Scan for the cell matching the given text and deliver its [x, y] coordinate at center. 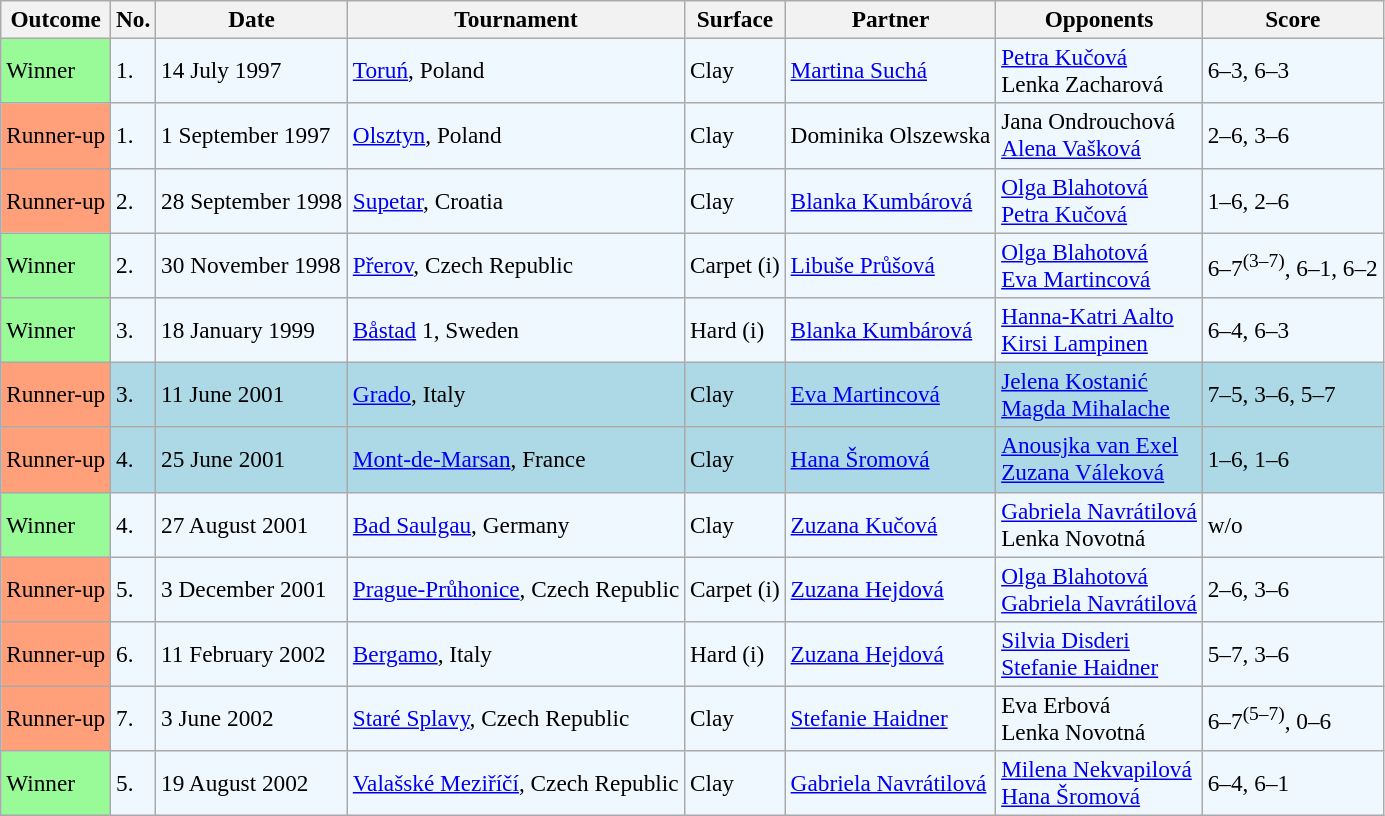
Tournament [516, 19]
Gabriela Navrátilová [890, 784]
3 June 2002 [252, 718]
Bergamo, Italy [516, 654]
Eva Martincová [890, 394]
Supetar, Croatia [516, 200]
Dominika Olszewska [890, 136]
Date [252, 19]
Libuše Průšová [890, 264]
6–7(5–7), 0–6 [1292, 718]
Grado, Italy [516, 394]
Jana Ondrouchová Alena Vašková [1100, 136]
Hana Šromová [890, 460]
Bad Saulgau, Germany [516, 524]
Silvia Disderi Stefanie Haidner [1100, 654]
Score [1292, 19]
1 September 1997 [252, 136]
6–3, 6–3 [1292, 70]
Stefanie Haidner [890, 718]
11 June 2001 [252, 394]
Surface [736, 19]
Opponents [1100, 19]
Gabriela Navrátilová Lenka Novotná [1100, 524]
Olga Blahotová Gabriela Navrátilová [1100, 588]
Olga Blahotová Petra Kučová [1100, 200]
6. [134, 654]
28 September 1998 [252, 200]
Olsztyn, Poland [516, 136]
6–4, 6–3 [1292, 330]
Zuzana Kučová [890, 524]
Outcome [56, 19]
Båstad 1, Sweden [516, 330]
1–6, 2–6 [1292, 200]
3 December 2001 [252, 588]
No. [134, 19]
7–5, 3–6, 5–7 [1292, 394]
Martina Suchá [890, 70]
Petra Kučová Lenka Zacharová [1100, 70]
5–7, 3–6 [1292, 654]
Valašské Meziříčí, Czech Republic [516, 784]
1–6, 1–6 [1292, 460]
25 June 2001 [252, 460]
11 February 2002 [252, 654]
w/o [1292, 524]
Partner [890, 19]
Toruń, Poland [516, 70]
Staré Splavy, Czech Republic [516, 718]
Olga Blahotová Eva Martincová [1100, 264]
6–4, 6–1 [1292, 784]
30 November 1998 [252, 264]
19 August 2002 [252, 784]
Prague-Průhonice, Czech Republic [516, 588]
Mont-de-Marsan, France [516, 460]
6–7(3–7), 6–1, 6–2 [1292, 264]
Jelena Kostanić Magda Mihalache [1100, 394]
Přerov, Czech Republic [516, 264]
14 July 1997 [252, 70]
Hanna-Katri Aalto Kirsi Lampinen [1100, 330]
Anousjka van Exel Zuzana Váleková [1100, 460]
Eva Erbová Lenka Novotná [1100, 718]
27 August 2001 [252, 524]
Milena Nekvapilová Hana Šromová [1100, 784]
18 January 1999 [252, 330]
7. [134, 718]
